Return the [x, y] coordinate for the center point of the cell that contains the specified text.  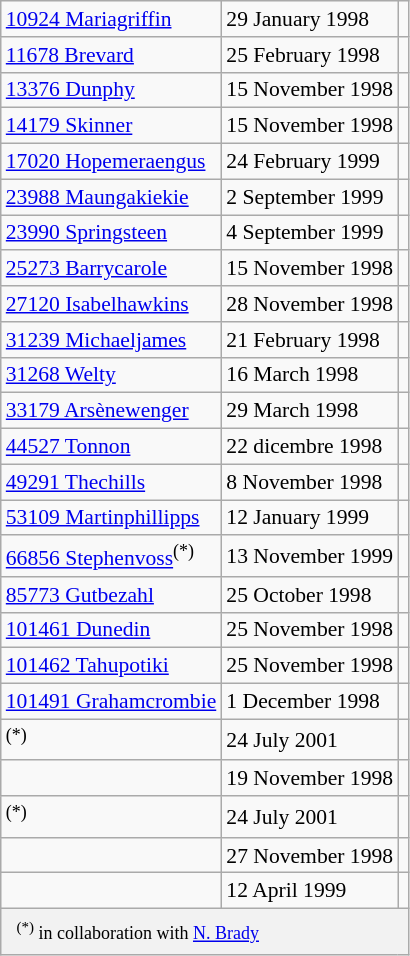
29 March 1998 [310, 411]
19 November 1998 [310, 779]
16 March 1998 [310, 375]
(*) in collaboration with N. Brady [204, 932]
28 November 1998 [310, 304]
8 November 1998 [310, 482]
24 February 1999 [310, 162]
2 September 1999 [310, 197]
66856 Stephenvoss(*) [112, 556]
49291 Thechills [112, 482]
29 January 1998 [310, 19]
12 April 1999 [310, 891]
33179 Arsènewenger [112, 411]
23990 Springsteen [112, 233]
4 September 1999 [310, 233]
44527 Tonnon [112, 447]
25273 Barrycarole [112, 269]
14179 Skinner [112, 126]
27 November 1998 [310, 856]
13 November 1999 [310, 556]
23988 Maungakiekie [112, 197]
101461 Dunedin [112, 630]
21 February 1998 [310, 340]
10924 Mariagriffin [112, 19]
27120 Isabelhawkins [112, 304]
53109 Martinphillipps [112, 518]
13376 Dunphy [112, 90]
25 February 1998 [310, 55]
17020 Hopemeraengus [112, 162]
1 December 1998 [310, 702]
101462 Tahupotiki [112, 666]
31239 Michaeljames [112, 340]
31268 Welty [112, 375]
11678 Brevard [112, 55]
85773 Gutbezahl [112, 595]
25 October 1998 [310, 595]
12 January 1999 [310, 518]
101491 Grahamcrombie [112, 702]
22 dicembre 1998 [310, 447]
